Return the [X, Y] coordinate for the center point of the cell that contains the specified text.  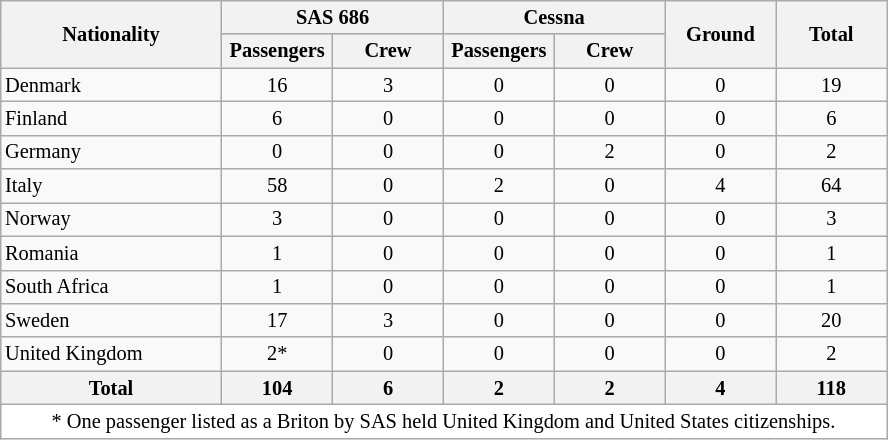
SAS 686 [333, 17]
Italy [111, 186]
19 [832, 85]
64 [832, 186]
Finland [111, 118]
Romania [111, 253]
* One passenger listed as a Briton by SAS held United Kingdom and United States citizenships. [444, 421]
118 [832, 388]
17 [278, 320]
104 [278, 388]
United Kingdom [111, 354]
Nationality [111, 34]
58 [278, 186]
Germany [111, 152]
Sweden [111, 320]
Cessna [554, 17]
Denmark [111, 85]
South Africa [111, 287]
Ground [720, 34]
20 [832, 320]
16 [278, 85]
2* [278, 354]
Norway [111, 219]
